Identify which cell holds the provided text, then report its [X, Y] central coordinate. 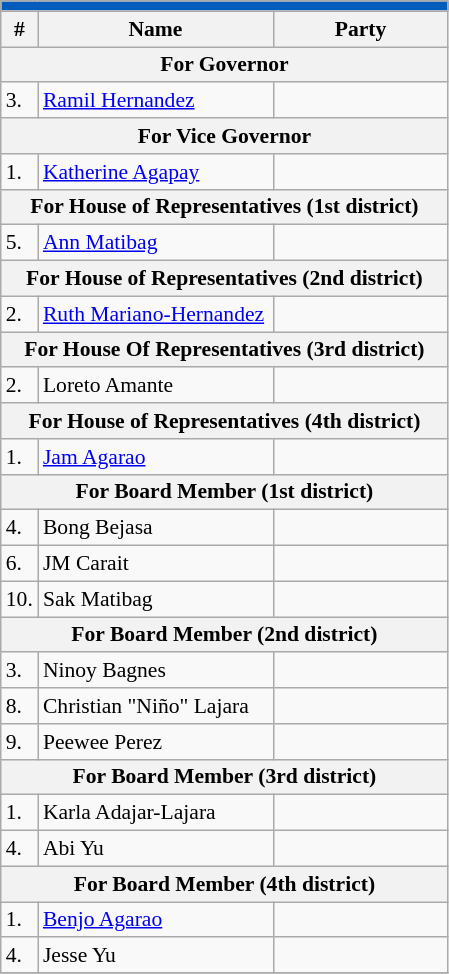
Ruth Mariano-Hernandez [156, 314]
For Board Member (3rd district) [224, 777]
Ramil Hernandez [156, 101]
Katherine Agapay [156, 172]
For Vice Governor [224, 136]
For House of Representatives (4th district) [224, 421]
Jam Agarao [156, 457]
# [20, 29]
9. [20, 742]
8. [20, 706]
For House of Representatives (2nd district) [224, 279]
5. [20, 243]
Benjo Agarao [156, 920]
Karla Adajar-Lajara [156, 813]
Abi Yu [156, 849]
Party [360, 29]
Ninoy Bagnes [156, 671]
Sak Matibag [156, 599]
Name [156, 29]
For Board Member (4th district) [224, 884]
Ann Matibag [156, 243]
6. [20, 564]
Bong Bejasa [156, 528]
For Board Member (2nd district) [224, 635]
For Governor [224, 65]
Jesse Yu [156, 956]
Christian "Niño" Lajara [156, 706]
Peewee Perez [156, 742]
For House of Representatives (1st district) [224, 207]
For House Of Representatives (3rd district) [224, 350]
10. [20, 599]
JM Carait [156, 564]
For Board Member (1st district) [224, 492]
Loreto Amante [156, 386]
